Output the (X, Y) coordinate of the center of the cell containing the given text.  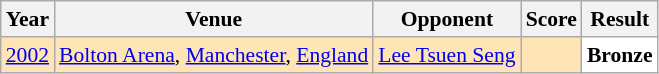
Score (552, 19)
Bolton Arena, Manchester, England (214, 55)
2002 (28, 55)
Lee Tsuen Seng (446, 55)
Opponent (446, 19)
Result (620, 19)
Venue (214, 19)
Year (28, 19)
Bronze (620, 55)
